Capture the cell that displays the provided text and extract its [X, Y] central coordinate. 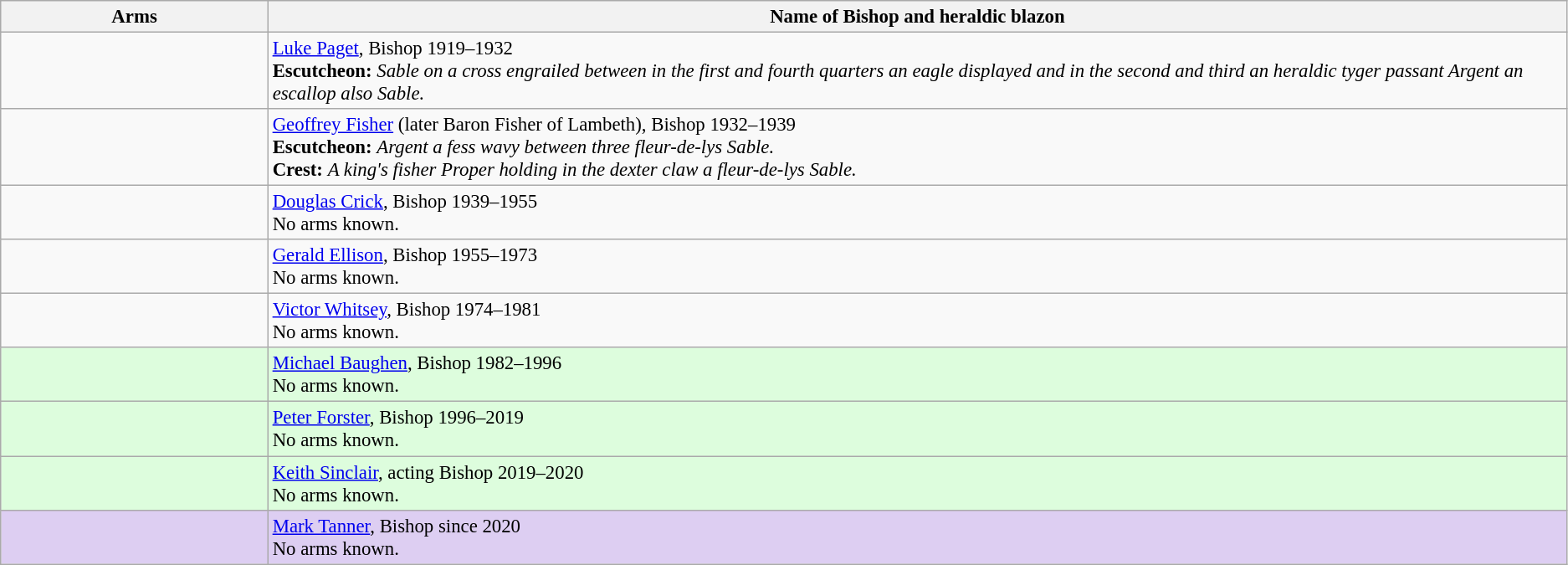
Gerald Ellison, Bishop 1955–1973No arms known. [917, 266]
Michael Baughen, Bishop 1982–1996No arms known. [917, 375]
Victor Whitsey, Bishop 1974–1981No arms known. [917, 321]
Douglas Crick, Bishop 1939–1955No arms known. [917, 213]
Keith Sinclair, acting Bishop 2019–2020No arms known. [917, 484]
Arms [135, 17]
Name of Bishop and heraldic blazon [917, 17]
Mark Tanner, Bishop since 2020No arms known. [917, 537]
Peter Forster, Bishop 1996–2019No arms known. [917, 429]
